For the text-containing cell, return its midpoint in (X, Y) coordinate format. 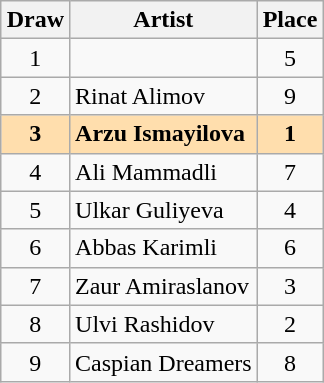
Artist (164, 20)
Arzu Ismayilova (164, 134)
Ulkar Guliyeva (164, 210)
Zaur Amiraslanov (164, 286)
Ulvi Rashidov (164, 324)
Ali Mammadli (164, 172)
Draw (35, 20)
Place (290, 20)
Rinat Alimov (164, 96)
Caspian Dreamers (164, 362)
Abbas Karimli (164, 248)
